From the cell containing the given text, extract its center point as (x, y) coordinate. 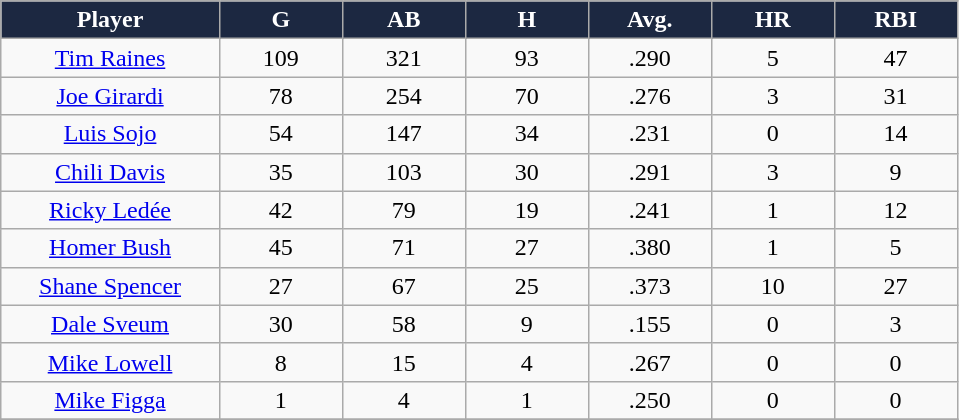
AB (404, 20)
58 (404, 324)
.267 (650, 362)
25 (526, 286)
10 (772, 286)
47 (896, 58)
34 (526, 134)
.291 (650, 172)
G (280, 20)
Joe Girardi (110, 96)
.155 (650, 324)
79 (404, 210)
.373 (650, 286)
Avg. (650, 20)
67 (404, 286)
45 (280, 248)
103 (404, 172)
.290 (650, 58)
109 (280, 58)
.380 (650, 248)
Player (110, 20)
71 (404, 248)
Mike Figga (110, 400)
RBI (896, 20)
12 (896, 210)
254 (404, 96)
Homer Bush (110, 248)
8 (280, 362)
HR (772, 20)
.231 (650, 134)
93 (526, 58)
.276 (650, 96)
321 (404, 58)
Ricky Ledée (110, 210)
70 (526, 96)
14 (896, 134)
Tim Raines (110, 58)
H (526, 20)
19 (526, 210)
Dale Sveum (110, 324)
147 (404, 134)
78 (280, 96)
42 (280, 210)
31 (896, 96)
35 (280, 172)
54 (280, 134)
.241 (650, 210)
Mike Lowell (110, 362)
Shane Spencer (110, 286)
.250 (650, 400)
Chili Davis (110, 172)
Luis Sojo (110, 134)
15 (404, 362)
